From the cell containing the given text, extract its center point as (X, Y) coordinate. 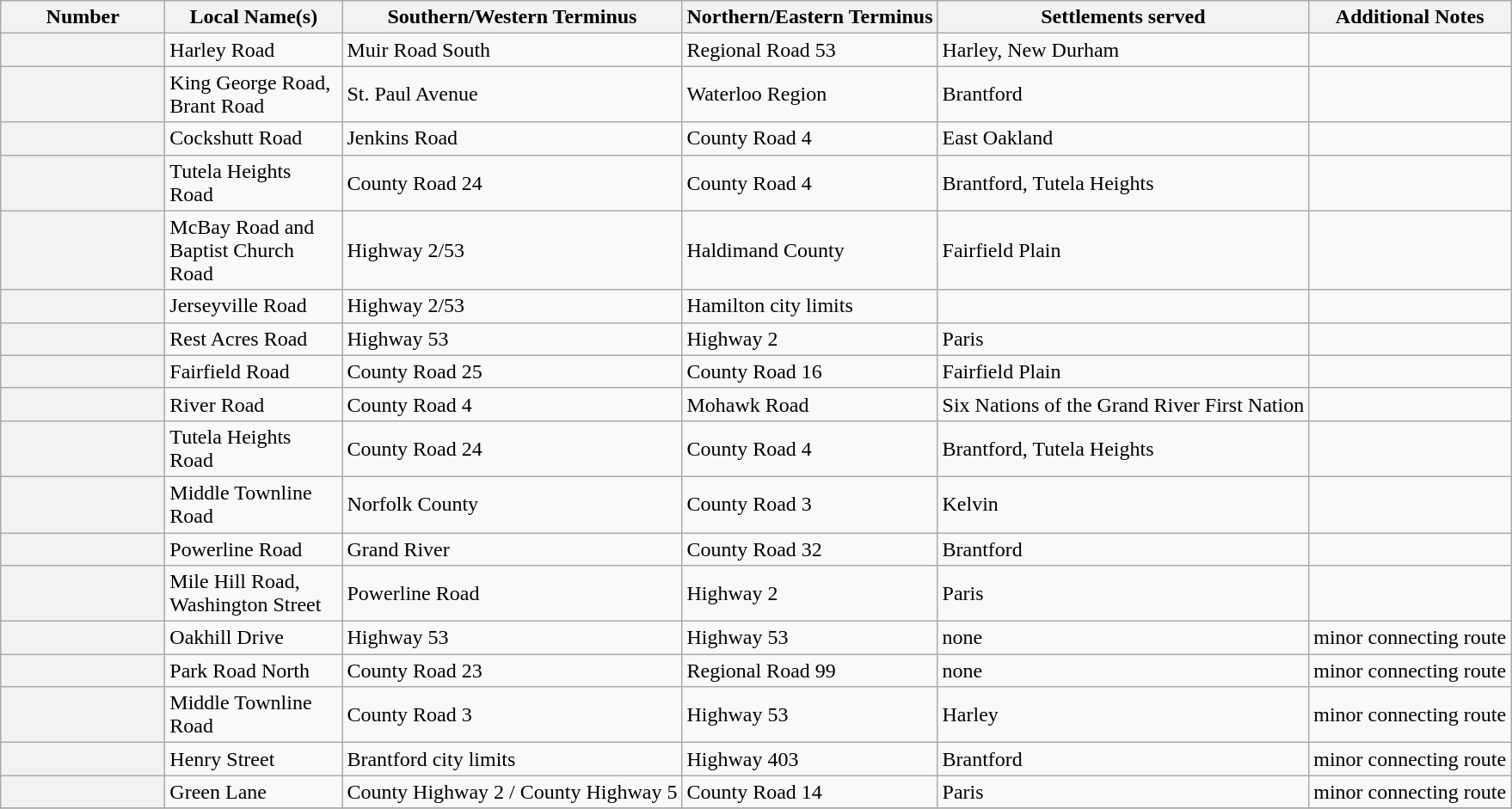
Hamilton city limits (810, 306)
County Road 23 (513, 671)
Harley Road (254, 50)
Jerseyville Road (254, 306)
St. Paul Avenue (513, 95)
Henry Street (254, 759)
Harley, New Durham (1123, 50)
Harley (1123, 715)
Oakhill Drive (254, 638)
Mile Hill Road, Washington Street (254, 593)
Grand River (513, 549)
County Road 32 (810, 549)
County Road 25 (513, 371)
Brantford city limits (513, 759)
Local Name(s) (254, 17)
Southern/Western Terminus (513, 17)
Regional Road 53 (810, 50)
Mohawk Road (810, 404)
Muir Road South (513, 50)
Rest Acres Road (254, 339)
Northern/Eastern Terminus (810, 17)
Haldimand County (810, 250)
County Road 14 (810, 792)
Park Road North (254, 671)
East Oakland (1123, 138)
McBay Road and Baptist Church Road (254, 250)
Waterloo Region (810, 95)
River Road (254, 404)
Jenkins Road (513, 138)
Additional Notes (1411, 17)
Fairfield Road (254, 371)
Kelvin (1123, 504)
Settlements served (1123, 17)
Green Lane (254, 792)
Number (83, 17)
Six Nations of the Grand River First Nation (1123, 404)
County Highway 2 / County Highway 5 (513, 792)
Regional Road 99 (810, 671)
Norfolk County (513, 504)
King George Road, Brant Road (254, 95)
Highway 403 (810, 759)
Cockshutt Road (254, 138)
County Road 16 (810, 371)
